From the cell containing the given text, extract its center point as [x, y] coordinate. 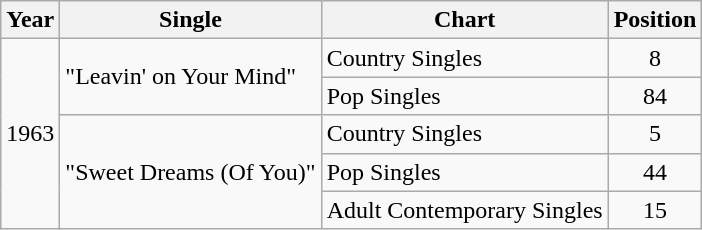
"Leavin' on Your Mind" [190, 77]
Chart [464, 20]
Adult Contemporary Singles [464, 210]
44 [655, 172]
1963 [30, 134]
84 [655, 96]
15 [655, 210]
5 [655, 134]
Single [190, 20]
"Sweet Dreams (Of You)" [190, 172]
8 [655, 58]
Position [655, 20]
Year [30, 20]
